Find where the given text appears and provide that cell's center as [X, Y] coordinate. 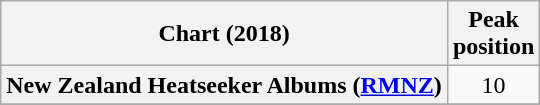
Peak position [493, 34]
10 [493, 85]
Chart (2018) [224, 34]
New Zealand Heatseeker Albums (RMNZ) [224, 85]
